Extract the (X, Y) coordinate from the center of the cell holding the provided text.  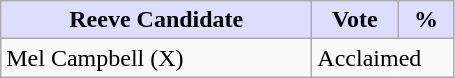
% (426, 20)
Acclaimed (383, 58)
Mel Campbell (X) (156, 58)
Vote (355, 20)
Reeve Candidate (156, 20)
